Identify which cell holds the provided text, then report its (X, Y) central coordinate. 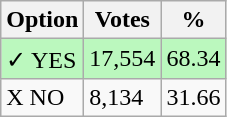
✓ YES (42, 59)
X NO (42, 97)
31.66 (194, 97)
Option (42, 20)
17,554 (122, 59)
% (194, 20)
Votes (122, 20)
8,134 (122, 97)
68.34 (194, 59)
